Find where the given text appears and provide that cell's center as [X, Y] coordinate. 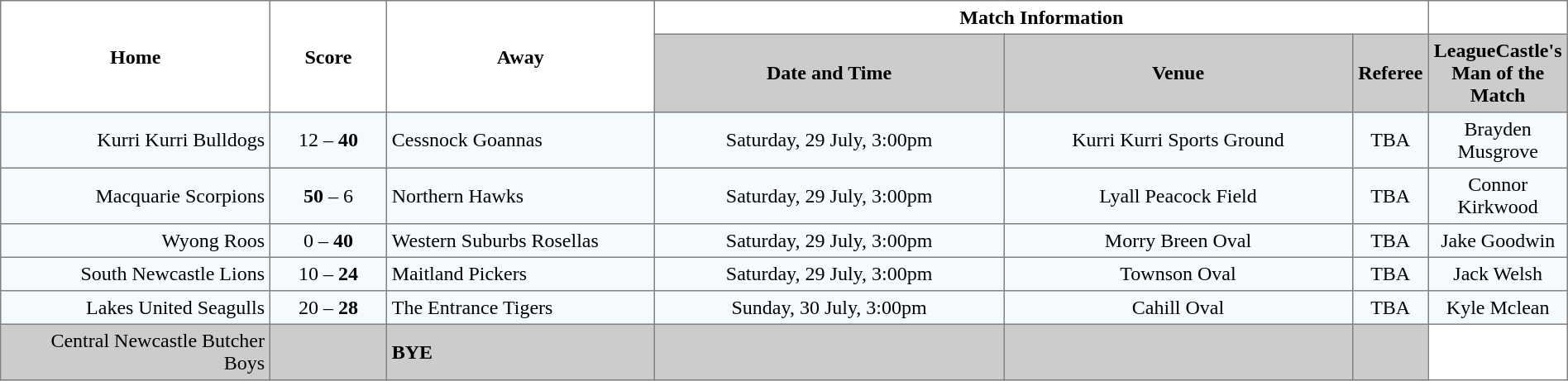
Jake Goodwin [1498, 241]
Cessnock Goannas [521, 140]
Venue [1178, 73]
Townson Oval [1178, 274]
Sunday, 30 July, 3:00pm [829, 307]
Northern Hawks [521, 196]
Jack Welsh [1498, 274]
Home [136, 56]
Cahill Oval [1178, 307]
0 – 40 [328, 241]
Lyall Peacock Field [1178, 196]
Lakes United Seagulls [136, 307]
Match Information [1042, 17]
Kurri Kurri Sports Ground [1178, 140]
BYE [521, 352]
12 – 40 [328, 140]
Away [521, 56]
Central Newcastle Butcher Boys [136, 352]
South Newcastle Lions [136, 274]
Brayden Musgrove [1498, 140]
Connor Kirkwood [1498, 196]
Western Suburbs Rosellas [521, 241]
Morry Breen Oval [1178, 241]
The Entrance Tigers [521, 307]
LeagueCastle's Man of the Match [1498, 73]
Kurri Kurri Bulldogs [136, 140]
10 – 24 [328, 274]
50 – 6 [328, 196]
Score [328, 56]
Maitland Pickers [521, 274]
20 – 28 [328, 307]
Macquarie Scorpions [136, 196]
Wyong Roos [136, 241]
Referee [1390, 73]
Kyle Mclean [1498, 307]
Date and Time [829, 73]
